Find where the given text appears and provide that cell's center as (X, Y) coordinate. 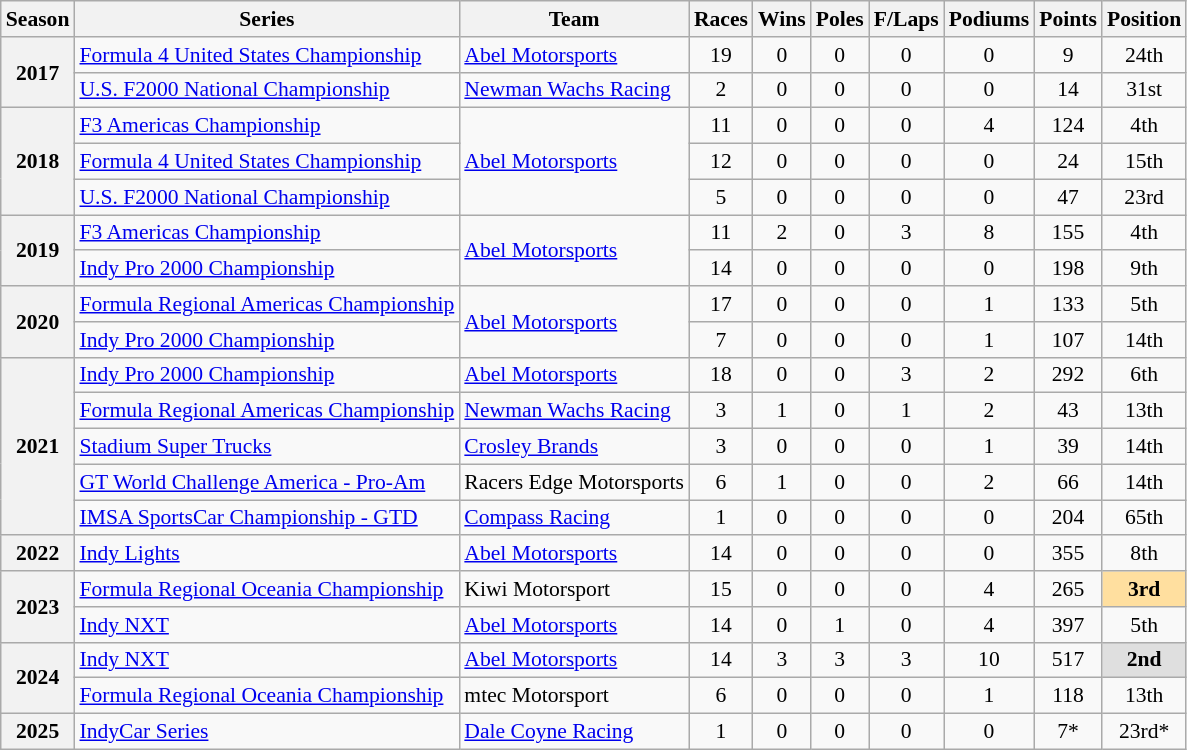
Wins (782, 19)
Compass Racing (574, 518)
2018 (38, 162)
24 (1068, 162)
Season (38, 19)
GT World Challenge America - Pro-Am (266, 482)
6th (1144, 375)
Points (1068, 19)
Stadium Super Trucks (266, 447)
15 (721, 589)
355 (1068, 554)
17 (721, 304)
155 (1068, 233)
118 (1068, 696)
39 (1068, 447)
Indy Lights (266, 554)
24th (1144, 55)
2022 (38, 554)
Racers Edge Motorsports (574, 482)
397 (1068, 625)
65th (1144, 518)
198 (1068, 269)
31st (1144, 90)
15th (1144, 162)
Podiums (990, 19)
10 (990, 660)
47 (1068, 197)
23rd (1144, 197)
2019 (38, 250)
2024 (38, 678)
2nd (1144, 660)
8th (1144, 554)
292 (1068, 375)
19 (721, 55)
124 (1068, 126)
43 (1068, 411)
23rd* (1144, 732)
Kiwi Motorsport (574, 589)
F/Laps (906, 19)
3rd (1144, 589)
133 (1068, 304)
107 (1068, 340)
mtec Motorsport (574, 696)
Poles (840, 19)
2023 (38, 606)
5 (721, 197)
Crosley Brands (574, 447)
2017 (38, 72)
IMSA SportsCar Championship - GTD (266, 518)
517 (1068, 660)
18 (721, 375)
Team (574, 19)
2020 (38, 322)
9 (1068, 55)
Dale Coyne Racing (574, 732)
Position (1144, 19)
Series (266, 19)
265 (1068, 589)
66 (1068, 482)
7 (721, 340)
204 (1068, 518)
7* (1068, 732)
8 (990, 233)
IndyCar Series (266, 732)
Races (721, 19)
2021 (38, 446)
2025 (38, 732)
9th (1144, 269)
12 (721, 162)
